Pinpoint the cell where the given text exists, returning its (x, y) midpoint coordinate. 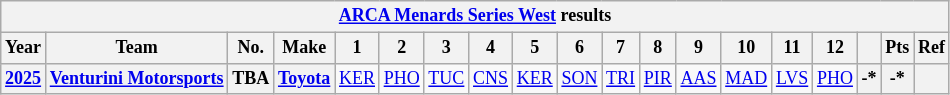
Team (136, 48)
TUC (446, 78)
SON (580, 78)
11 (792, 48)
CNS (491, 78)
ARCA Menards Series West results (476, 16)
PIR (658, 78)
No. (251, 48)
7 (621, 48)
TBA (251, 78)
2025 (24, 78)
5 (534, 48)
Ref (932, 48)
LVS (792, 78)
6 (580, 48)
Venturini Motorsports (136, 78)
9 (698, 48)
3 (446, 48)
Make (304, 48)
12 (836, 48)
1 (358, 48)
TRI (621, 78)
AAS (698, 78)
Toyota (304, 78)
4 (491, 48)
10 (746, 48)
8 (658, 48)
Year (24, 48)
2 (402, 48)
Pts (898, 48)
MAD (746, 78)
